Determine the (X, Y) coordinate at the center of the cell enclosing the given text.  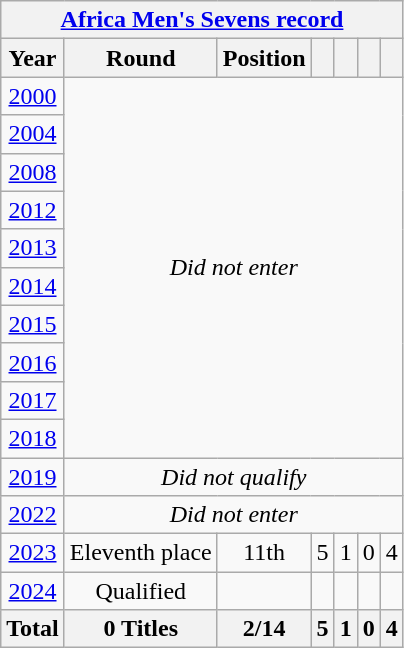
0 Titles (140, 629)
2004 (33, 134)
2000 (33, 96)
11th (264, 553)
Did not qualify (234, 477)
2012 (33, 210)
Position (264, 58)
Total (33, 629)
2024 (33, 591)
2017 (33, 400)
2018 (33, 438)
2/14 (264, 629)
2015 (33, 324)
Eleventh place (140, 553)
Africa Men's Sevens record (202, 20)
Round (140, 58)
2019 (33, 477)
2023 (33, 553)
2013 (33, 248)
2016 (33, 362)
2014 (33, 286)
Qualified (140, 591)
2008 (33, 172)
Year (33, 58)
2022 (33, 515)
